Scan for the cell matching the given text and deliver its (X, Y) coordinate at center. 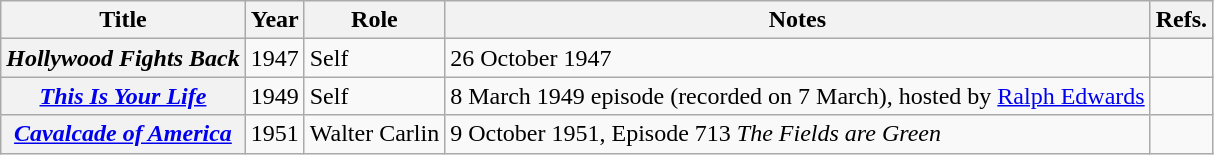
Walter Carlin (374, 134)
9 October 1951, Episode 713 The Fields are Green (798, 134)
1949 (274, 96)
Cavalcade of America (123, 134)
1947 (274, 58)
Refs. (1181, 20)
Hollywood Fights Back (123, 58)
1951 (274, 134)
Notes (798, 20)
8 March 1949 episode (recorded on 7 March), hosted by Ralph Edwards (798, 96)
Title (123, 20)
Role (374, 20)
This Is Your Life (123, 96)
26 October 1947 (798, 58)
Year (274, 20)
